Extract the [X, Y] coordinate from the center of the cell holding the provided text.  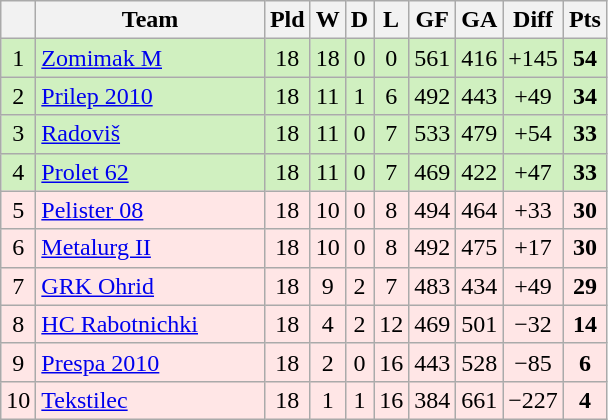
+17 [534, 248]
434 [480, 286]
Prilep 2010 [150, 96]
Metalurg II [150, 248]
Zomimak M [150, 58]
54 [584, 58]
L [392, 20]
3 [18, 134]
29 [584, 286]
34 [584, 96]
−227 [534, 400]
416 [480, 58]
494 [432, 210]
GA [480, 20]
GRK Ohrid [150, 286]
422 [480, 172]
Pts [584, 20]
+47 [534, 172]
+33 [534, 210]
479 [480, 134]
+145 [534, 58]
W [328, 20]
HC Rabotnichki [150, 324]
Pelister 08 [150, 210]
384 [432, 400]
Radoviš [150, 134]
14 [584, 324]
5 [18, 210]
475 [480, 248]
Pld [287, 20]
+54 [534, 134]
483 [432, 286]
Prolet 62 [150, 172]
661 [480, 400]
12 [392, 324]
Team [150, 20]
501 [480, 324]
Diff [534, 20]
−32 [534, 324]
Prespa 2010 [150, 362]
528 [480, 362]
D [359, 20]
Tekstilec [150, 400]
−85 [534, 362]
561 [432, 58]
533 [432, 134]
GF [432, 20]
464 [480, 210]
